Detect which cell encompasses the target text, then output its (x, y) center coordinate. 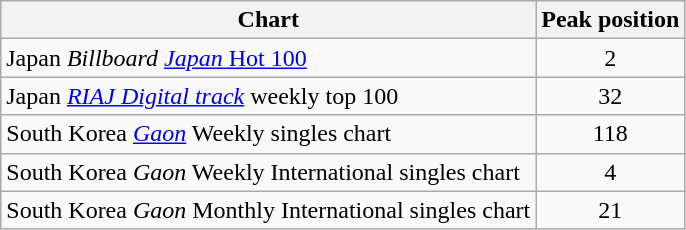
118 (610, 134)
South Korea Gaon Monthly International singles chart (268, 210)
2 (610, 58)
South Korea Gaon Weekly singles chart (268, 134)
Japan RIAJ Digital track weekly top 100 (268, 96)
4 (610, 172)
21 (610, 210)
32 (610, 96)
Chart (268, 20)
South Korea Gaon Weekly International singles chart (268, 172)
Japan Billboard Japan Hot 100 (268, 58)
Peak position (610, 20)
